Return [x, y] of the center of cell containing provided text 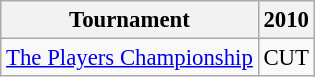
2010 [286, 20]
Tournament [130, 20]
The Players Championship [130, 58]
CUT [286, 58]
